Locate the cell with the specified text and output its [x, y] center coordinate. 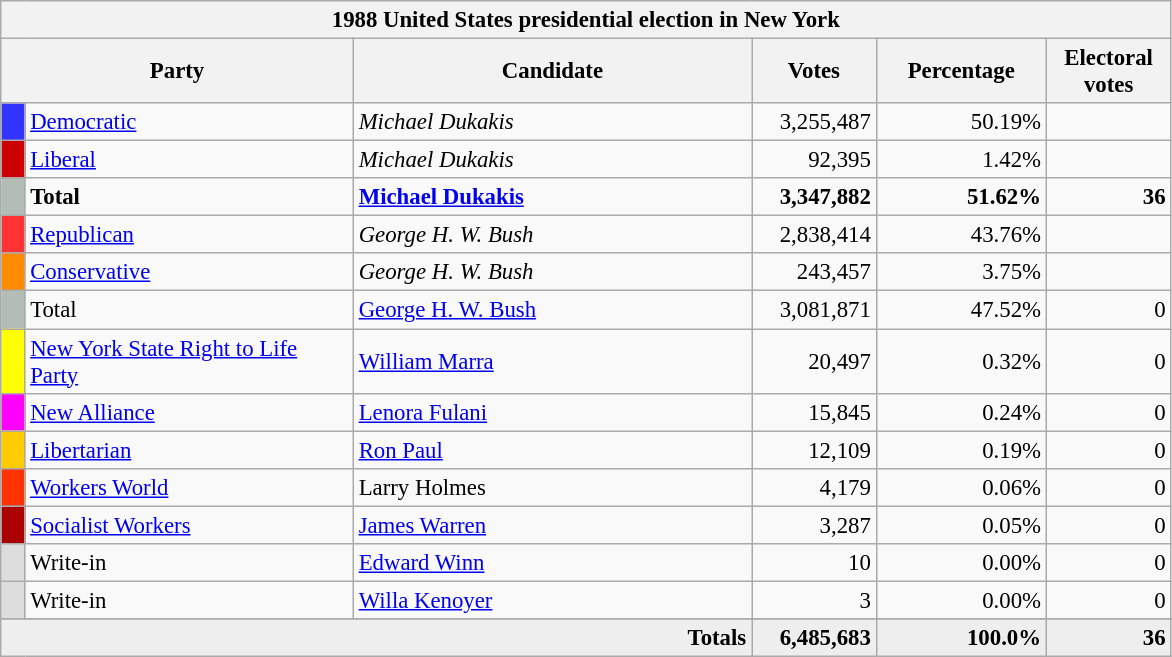
0.32% [961, 362]
Votes [814, 72]
Willa Kenoyer [552, 600]
4,179 [814, 487]
Edward Winn [552, 563]
New York State Right to Life Party [189, 362]
3,347,882 [814, 197]
Republican [189, 235]
3,081,871 [814, 310]
Liberal [189, 160]
243,457 [814, 273]
James Warren [552, 525]
3 [814, 600]
0.24% [961, 412]
Socialist Workers [189, 525]
100.0% [961, 638]
92,395 [814, 160]
0.19% [961, 450]
3,287 [814, 525]
1.42% [961, 160]
Electoral votes [1108, 72]
Workers World [189, 487]
20,497 [814, 362]
50.19% [961, 122]
Conservative [189, 273]
New Alliance [189, 412]
Totals [376, 638]
6,485,683 [814, 638]
Larry Holmes [552, 487]
William Marra [552, 362]
Lenora Fulani [552, 412]
Candidate [552, 72]
1988 United States presidential election in New York [586, 20]
0.05% [961, 525]
47.52% [961, 310]
51.62% [961, 197]
3.75% [961, 273]
12,109 [814, 450]
3,255,487 [814, 122]
2,838,414 [814, 235]
Percentage [961, 72]
0.06% [961, 487]
Democratic [189, 122]
15,845 [814, 412]
43.76% [961, 235]
Ron Paul [552, 450]
Libertarian [189, 450]
Party [178, 72]
10 [814, 563]
